Return the [x, y] coordinate for the center point of the cell that contains the specified text.  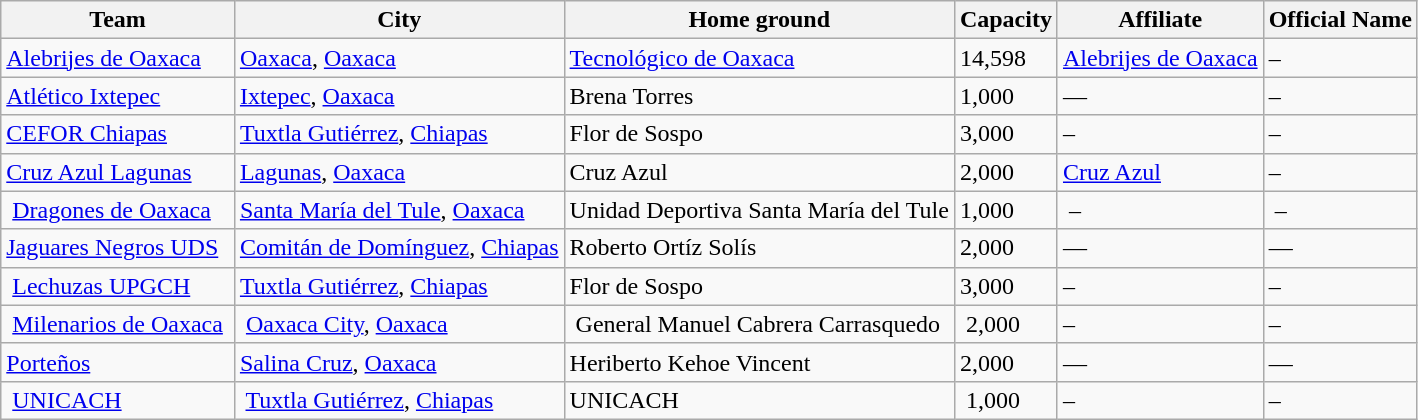
Heriberto Kehoe Vincent [759, 362]
CEFOR Chiapas [118, 134]
Lagunas, Oaxaca [399, 172]
Home ground [759, 20]
Roberto Ortíz Solís [759, 248]
Brena Torres [759, 96]
Lechuzas UPGCH [118, 286]
Cruz Azul Lagunas [118, 172]
Porteños [118, 362]
Capacity [1006, 20]
Oaxaca City, Oaxaca [399, 324]
Jaguares Negros UDS [118, 248]
Atlético Ixtepec [118, 96]
Comitán de Domínguez, Chiapas [399, 248]
Dragones de Oaxaca [118, 210]
Salina Cruz, Oaxaca [399, 362]
Santa María del Tule, Oaxaca [399, 210]
Affiliate [1160, 20]
14,598 [1006, 58]
Official Name [1340, 20]
Ixtepec, Oaxaca [399, 96]
Unidad Deportiva Santa María del Tule [759, 210]
General Manuel Cabrera Carrasquedo [759, 324]
Team [118, 20]
City [399, 20]
Tecnológico de Oaxaca [759, 58]
Oaxaca, Oaxaca [399, 58]
Milenarios de Oaxaca [118, 324]
